Detect which cell encompasses the target text, then output its (x, y) center coordinate. 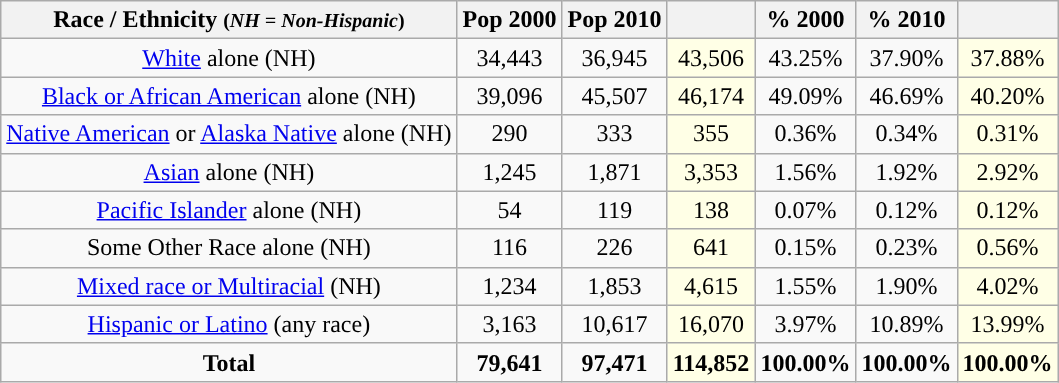
Asian alone (NH) (229, 172)
% 2010 (906, 20)
Some Other Race alone (NH) (229, 248)
13.99% (1008, 324)
1,234 (510, 286)
0.34% (906, 134)
2.92% (1008, 172)
Pop 2010 (614, 20)
46,174 (711, 96)
Total (229, 362)
1.56% (806, 172)
1,871 (614, 172)
116 (510, 248)
16,070 (711, 324)
Native American or Alaska Native alone (NH) (229, 134)
Pacific Islander alone (NH) (229, 210)
1.90% (906, 286)
Pop 2000 (510, 20)
1,245 (510, 172)
138 (711, 210)
1,853 (614, 286)
1.92% (906, 172)
333 (614, 134)
1.55% (806, 286)
46.69% (906, 96)
641 (711, 248)
Race / Ethnicity (NH = Non-Hispanic) (229, 20)
0.07% (806, 210)
0.36% (806, 134)
79,641 (510, 362)
0.15% (806, 248)
49.09% (806, 96)
34,443 (510, 58)
43.25% (806, 58)
Mixed race or Multiracial (NH) (229, 286)
43,506 (711, 58)
3,353 (711, 172)
Black or African American alone (NH) (229, 96)
0.31% (1008, 134)
3.97% (806, 324)
0.56% (1008, 248)
37.90% (906, 58)
4.02% (1008, 286)
36,945 (614, 58)
37.88% (1008, 58)
% 2000 (806, 20)
White alone (NH) (229, 58)
0.23% (906, 248)
39,096 (510, 96)
Hispanic or Latino (any race) (229, 324)
45,507 (614, 96)
10,617 (614, 324)
97,471 (614, 362)
355 (711, 134)
54 (510, 210)
40.20% (1008, 96)
226 (614, 248)
119 (614, 210)
10.89% (906, 324)
3,163 (510, 324)
290 (510, 134)
114,852 (711, 362)
4,615 (711, 286)
